Search for the cell housing the specified text and yield its (x, y) center coordinate. 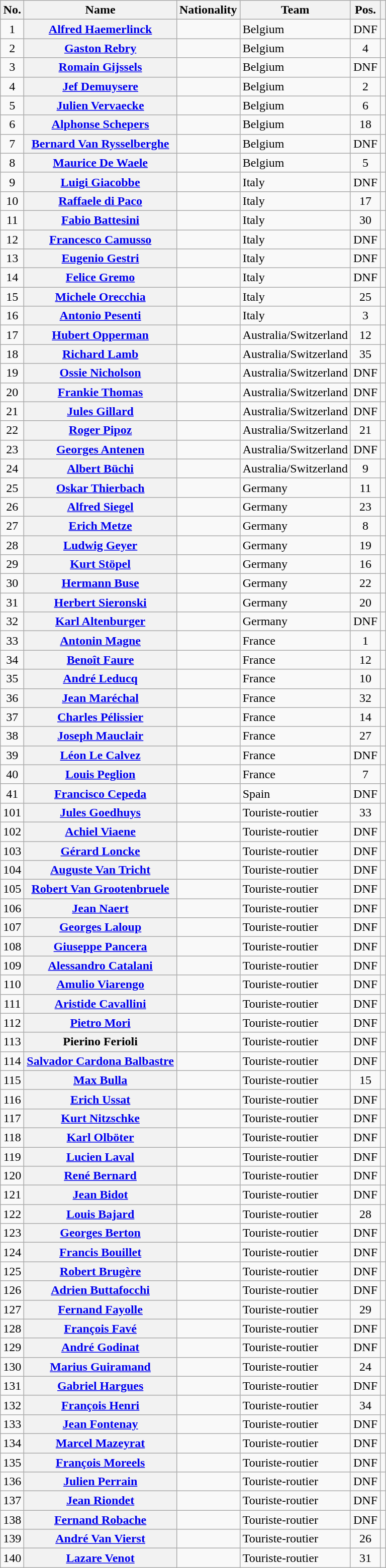
Adrien Buttafocchi (101, 1290)
110 (12, 985)
138 (12, 1520)
André Van Vierst (101, 1539)
Alfred Siegel (101, 507)
13 (12, 259)
Maurice De Waele (101, 163)
Auguste Van Tricht (101, 870)
Nationality (208, 10)
Name (101, 10)
Romain Gijssels (101, 67)
118 (12, 1137)
103 (12, 851)
Salvador Cardona Balbastre (101, 1061)
Pierino Ferioli (101, 1042)
Karl Olböter (101, 1137)
140 (12, 1558)
Julien Perrain (101, 1482)
Richard Lamb (101, 354)
134 (12, 1443)
112 (12, 1023)
Joseph Mauclair (101, 736)
132 (12, 1405)
126 (12, 1290)
Max Bulla (101, 1080)
Hermann Buse (101, 583)
137 (12, 1501)
38 (12, 736)
130 (12, 1367)
No. (12, 10)
René Bernard (101, 1176)
123 (12, 1233)
Jean Riondet (101, 1501)
Georges Laloup (101, 927)
Gaston Rebry (101, 48)
Gabriel Hargues (101, 1386)
Michele Orecchia (101, 297)
Kurt Nitzschke (101, 1118)
Louis Peglion (101, 774)
Amulio Viarengo (101, 985)
131 (12, 1386)
115 (12, 1080)
37 (12, 717)
Francisco Cepeda (101, 793)
André Godinat (101, 1348)
109 (12, 966)
127 (12, 1309)
François Moreels (101, 1463)
107 (12, 927)
Bernard Van Rysselberghe (101, 144)
Erich Metze (101, 526)
Frankie Thomas (101, 392)
Jef Demuysere (101, 86)
Jean Naert (101, 908)
Luigi Giacobbe (101, 182)
Fernand Fayolle (101, 1309)
Robert Brugère (101, 1271)
Oskar Thierbach (101, 488)
Antonin Magne (101, 641)
Julien Vervaecke (101, 105)
Roger Pipoz (101, 430)
40 (12, 774)
Albert Büchi (101, 468)
119 (12, 1156)
Ossie Nicholson (101, 373)
Alfred Haemerlinck (101, 29)
Kurt Stöpel (101, 564)
Francis Bouillet (101, 1252)
135 (12, 1463)
129 (12, 1348)
Benoît Faure (101, 660)
Marcel Mazeyrat (101, 1443)
124 (12, 1252)
Erich Ussat (101, 1099)
Georges Antenen (101, 449)
Aristide Cavallini (101, 1004)
Giuseppe Pancera (101, 946)
Raffaele di Paco (101, 201)
Spain (295, 793)
Gérard Loncke (101, 851)
Karl Altenburger (101, 622)
Robert Van Grootenbruele (101, 889)
41 (12, 793)
111 (12, 1004)
108 (12, 946)
136 (12, 1482)
Felice Gremo (101, 278)
Francesco Camusso (101, 239)
Lazare Venot (101, 1558)
Achiel Viaene (101, 831)
120 (12, 1176)
Pietro Mori (101, 1023)
Ludwig Geyer (101, 545)
117 (12, 1118)
Alphonse Schepers (101, 125)
Eugenio Gestri (101, 259)
Jules Gillard (101, 411)
Charles Pélissier (101, 717)
Herbert Sieronski (101, 602)
André Leducq (101, 679)
François Favé (101, 1329)
113 (12, 1042)
116 (12, 1099)
Jean Bidot (101, 1195)
101 (12, 812)
102 (12, 831)
133 (12, 1424)
125 (12, 1271)
104 (12, 870)
128 (12, 1329)
122 (12, 1214)
105 (12, 889)
121 (12, 1195)
Lucien Laval (101, 1156)
114 (12, 1061)
Georges Berton (101, 1233)
François Henri (101, 1405)
36 (12, 698)
Léon Le Calvez (101, 755)
Pos. (365, 10)
Jean Maréchal (101, 698)
Louis Bajard (101, 1214)
Jean Fontenay (101, 1424)
Fabio Battesini (101, 220)
Jules Goedhuys (101, 812)
39 (12, 755)
139 (12, 1539)
106 (12, 908)
Alessandro Catalani (101, 966)
Hubert Opperman (101, 335)
Marius Guiramand (101, 1367)
Team (295, 10)
Fernand Robache (101, 1520)
Antonio Pesenti (101, 316)
